Output the (X, Y) coordinate of the center of the cell containing the given text.  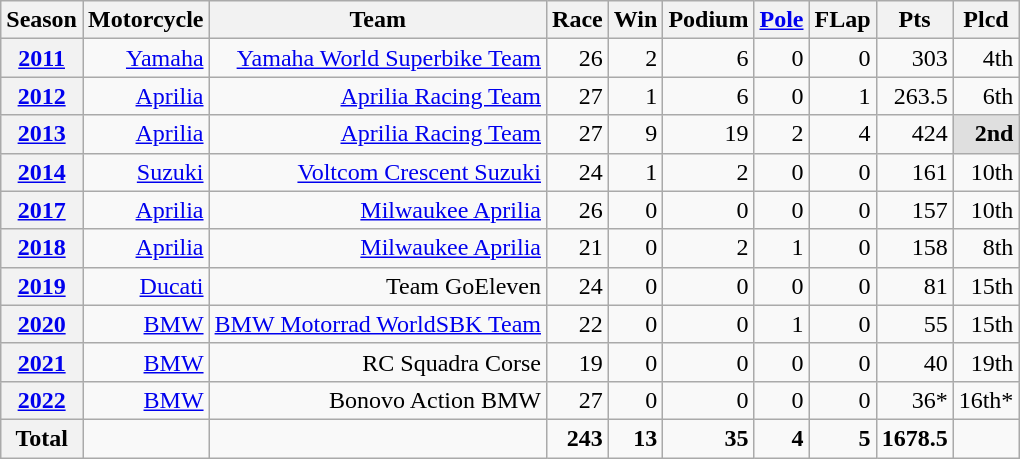
19th (986, 362)
Season (42, 20)
1678.5 (914, 438)
2018 (42, 248)
2021 (42, 362)
Win (636, 20)
Podium (708, 20)
55 (914, 324)
Motorcycle (146, 20)
Bonovo Action BMW (378, 400)
Suzuki (146, 172)
Total (42, 438)
5 (842, 438)
Race (578, 20)
Pole (782, 20)
FLap (842, 20)
Plcd (986, 20)
BMW Motorrad WorldSBK Team (378, 324)
2nd (986, 134)
Pts (914, 20)
13 (636, 438)
2014 (42, 172)
Team (378, 20)
Team GoEleven (378, 286)
21 (578, 248)
6th (986, 96)
2019 (42, 286)
Ducati (146, 286)
36* (914, 400)
2011 (42, 58)
35 (708, 438)
2020 (42, 324)
Voltcom Crescent Suzuki (378, 172)
40 (914, 362)
Yamaha (146, 58)
81 (914, 286)
243 (578, 438)
RC Squadra Corse (378, 362)
2022 (42, 400)
22 (578, 324)
2017 (42, 210)
Yamaha World Superbike Team (378, 58)
2013 (42, 134)
161 (914, 172)
424 (914, 134)
157 (914, 210)
16th* (986, 400)
158 (914, 248)
263.5 (914, 96)
2012 (42, 96)
303 (914, 58)
8th (986, 248)
4th (986, 58)
9 (636, 134)
